Extract the (X, Y) coordinate from the center of the cell holding the provided text.  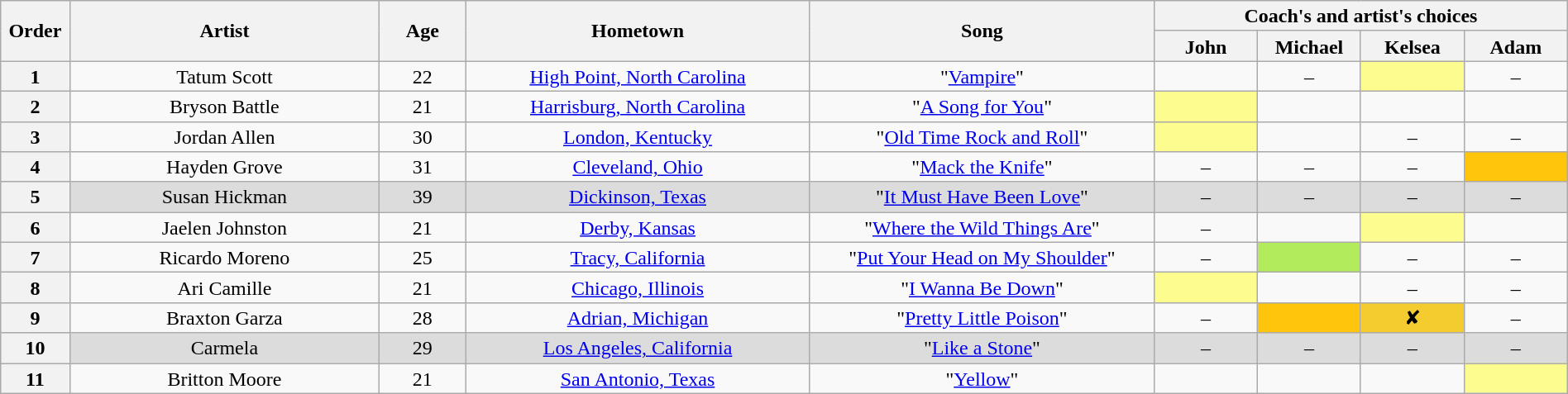
39 (423, 197)
"It Must Have Been Love" (982, 197)
Los Angeles, California (638, 349)
3 (35, 137)
Adam (1515, 46)
6 (35, 228)
31 (423, 167)
Britton Moore (225, 378)
Age (423, 31)
Hayden Grove (225, 167)
Carmela (225, 349)
Ari Camille (225, 287)
Cleveland, Ohio (638, 167)
Ricardo Moreno (225, 258)
"Mack the Knife" (982, 167)
"Pretty Little Poison" (982, 317)
Song (982, 31)
Harrisburg, North Carolina (638, 106)
"A Song for You" (982, 106)
25 (423, 258)
Jaelen Johnston (225, 228)
"Yellow" (982, 378)
Bryson Battle (225, 106)
"Vampire" (982, 76)
"I Wanna Be Down" (982, 287)
11 (35, 378)
Dickinson, Texas (638, 197)
John (1206, 46)
Kelsea (1413, 46)
"Old Time Rock and Roll" (982, 137)
1 (35, 76)
"Put Your Head on My Shoulder" (982, 258)
Michael (1310, 46)
Artist (225, 31)
8 (35, 287)
Coach's and artist's choices (1361, 17)
London, Kentucky (638, 137)
High Point, North Carolina (638, 76)
30 (423, 137)
Tracy, California (638, 258)
29 (423, 349)
10 (35, 349)
Chicago, Illinois (638, 287)
5 (35, 197)
7 (35, 258)
9 (35, 317)
28 (423, 317)
Jordan Allen (225, 137)
22 (423, 76)
Tatum Scott (225, 76)
"Like a Stone" (982, 349)
Susan Hickman (225, 197)
2 (35, 106)
Order (35, 31)
✘ (1413, 317)
Derby, Kansas (638, 228)
Braxton Garza (225, 317)
San Antonio, Texas (638, 378)
"Where the Wild Things Are" (982, 228)
4 (35, 167)
Adrian, Michigan (638, 317)
Hometown (638, 31)
